Capture the cell that displays the provided text and extract its [X, Y] central coordinate. 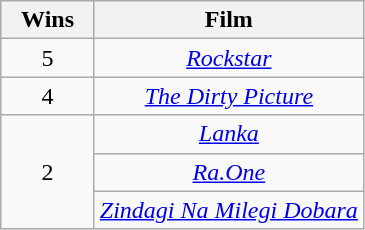
Rockstar [228, 58]
Lanka [228, 134]
Ra.One [228, 172]
Wins [48, 20]
2 [48, 172]
4 [48, 96]
5 [48, 58]
Film [228, 20]
Zindagi Na Milegi Dobara [228, 210]
The Dirty Picture [228, 96]
